Output the (x, y) coordinate of the center of the cell containing the given text.  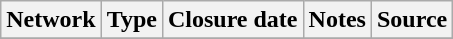
Notes (337, 20)
Source (412, 20)
Type (132, 20)
Closure date (232, 20)
Network (51, 20)
